Pinpoint the cell where the given text exists, returning its [X, Y] midpoint coordinate. 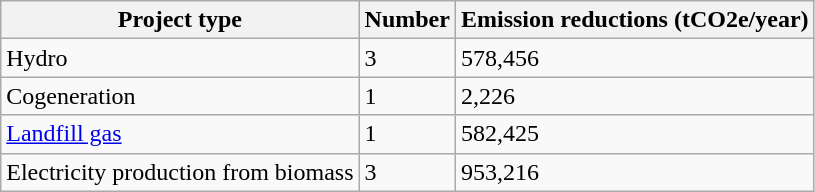
Project type [180, 20]
Hydro [180, 58]
2,226 [634, 96]
Landfill gas [180, 134]
Electricity production from biomass [180, 172]
953,216 [634, 172]
578,456 [634, 58]
Number [407, 20]
Emission reductions (tCO2e/year) [634, 20]
582,425 [634, 134]
Cogeneration [180, 96]
